Search for the cell housing the specified text and yield its [X, Y] center coordinate. 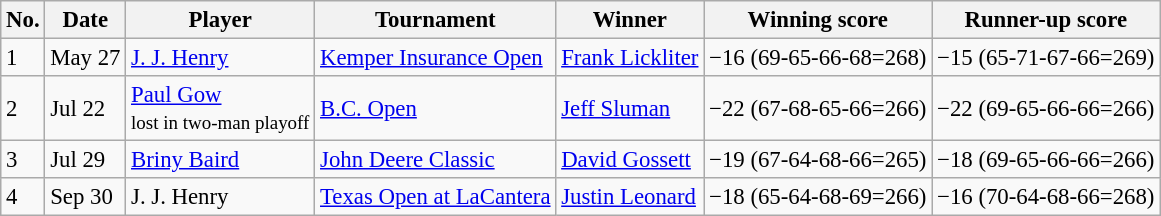
Paul Gowlost in two-man playoff [220, 108]
B.C. Open [436, 108]
−19 (67-64-68-66=265) [818, 160]
Winning score [818, 20]
−22 (67-68-65-66=266) [818, 108]
Date [86, 20]
Texas Open at LaCantera [436, 197]
John Deere Classic [436, 160]
Justin Leonard [630, 197]
1 [23, 58]
Jul 22 [86, 108]
Player [220, 20]
2 [23, 108]
Sep 30 [86, 197]
−18 (69-65-66-66=266) [1046, 160]
−16 (70-64-68-66=268) [1046, 197]
Tournament [436, 20]
3 [23, 160]
No. [23, 20]
−16 (69-65-66-68=268) [818, 58]
Frank Lickliter [630, 58]
Runner-up score [1046, 20]
4 [23, 197]
Jeff Sluman [630, 108]
May 27 [86, 58]
Jul 29 [86, 160]
David Gossett [630, 160]
Briny Baird [220, 160]
Winner [630, 20]
−18 (65-64-68-69=266) [818, 197]
Kemper Insurance Open [436, 58]
−15 (65-71-67-66=269) [1046, 58]
−22 (69-65-66-66=266) [1046, 108]
